Return the [x, y] coordinate for the center point of the cell that contains the specified text.  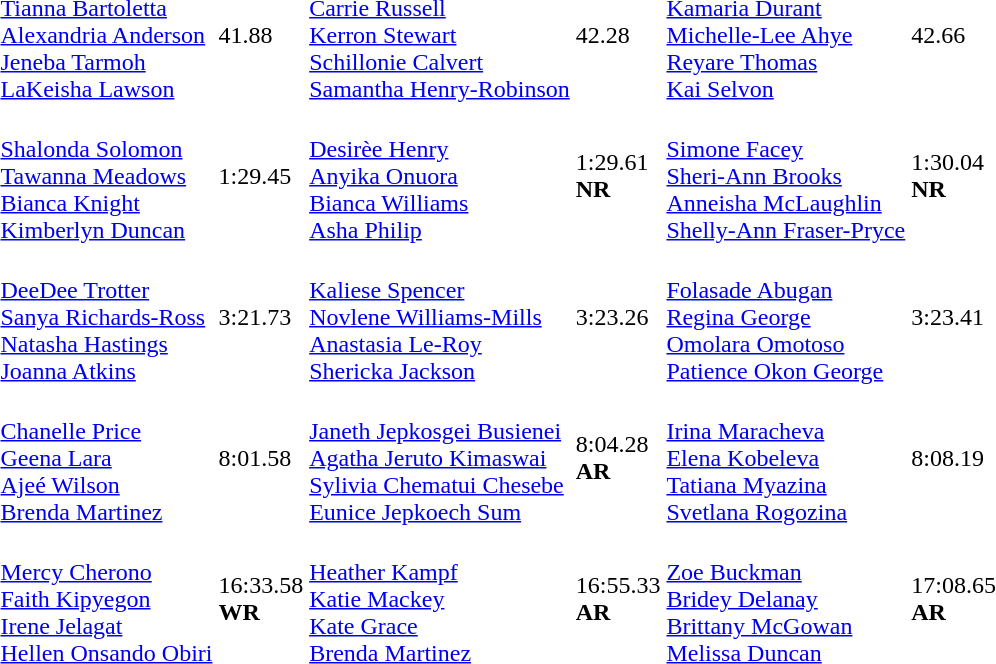
1:29.45 [261, 176]
Simone FaceySheri-Ann BrooksAnneisha McLaughlinShelly-Ann Fraser-Pryce [786, 176]
3:23.26 [618, 317]
8:04.28AR [618, 458]
Desirèe HenryAnyika OnuoraBianca WilliamsAsha Philip [440, 176]
1:29.61NR [618, 176]
8:01.58 [261, 458]
Kaliese SpencerNovlene Williams-MillsAnastasia Le-RoyShericka Jackson [440, 317]
Janeth Jepkosgei BusieneiAgatha Jeruto KimaswaiSylivia Chematui ChesebeEunice Jepkoech Sum [440, 458]
3:21.73 [261, 317]
Folasade AbuganRegina GeorgeOmolara OmotosoPatience Okon George [786, 317]
Irina MarachevaElena KobelevaTatiana MyazinaSvetlana Rogozina [786, 458]
